From the cell containing the given text, extract its center point as [x, y] coordinate. 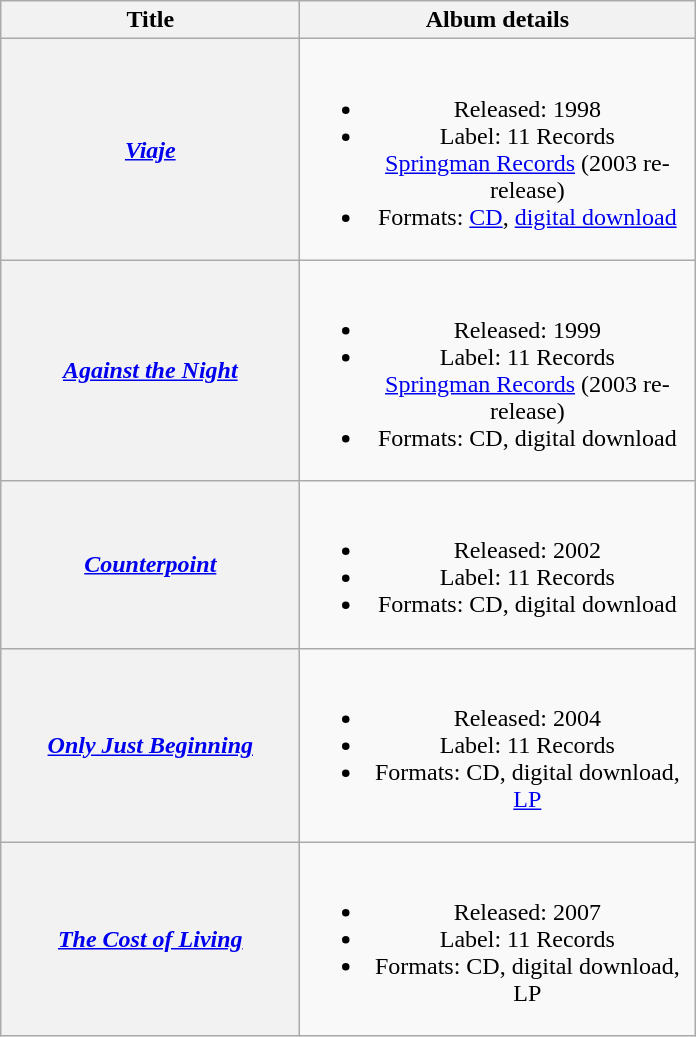
Released: 2002Label: 11 RecordsFormats: CD, digital download [498, 564]
Title [150, 20]
Released: 1998Label: 11 RecordsSpringman Records (2003 re-release)Formats: CD, digital download [498, 150]
Counterpoint [150, 564]
Only Just Beginning [150, 745]
Against the Night [150, 370]
Album details [498, 20]
The Cost of Living [150, 939]
Released: 2004Label: 11 RecordsFormats: CD, digital download, LP [498, 745]
Released: 1999Label: 11 RecordsSpringman Records (2003 re-release)Formats: CD, digital download [498, 370]
Released: 2007Label: 11 RecordsFormats: CD, digital download, LP [498, 939]
Viaje [150, 150]
